Extract the (X, Y) coordinate from the center of the cell holding the provided text.  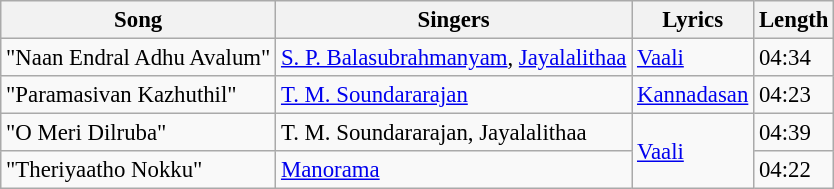
Kannadasan (693, 95)
"Theriyaatho Nokku" (138, 170)
"O Meri Dilruba" (138, 133)
T. M. Soundararajan, Jayalalithaa (454, 133)
Length (794, 20)
T. M. Soundararajan (454, 95)
S. P. Balasubrahmanyam, Jayalalithaa (454, 58)
Singers (454, 20)
04:34 (794, 58)
04:22 (794, 170)
Song (138, 20)
Lyrics (693, 20)
04:23 (794, 95)
04:39 (794, 133)
"Naan Endral Adhu Avalum" (138, 58)
"Paramasivan Kazhuthil" (138, 95)
Manorama (454, 170)
